Output the (X, Y) coordinate of the center of the cell containing the given text.  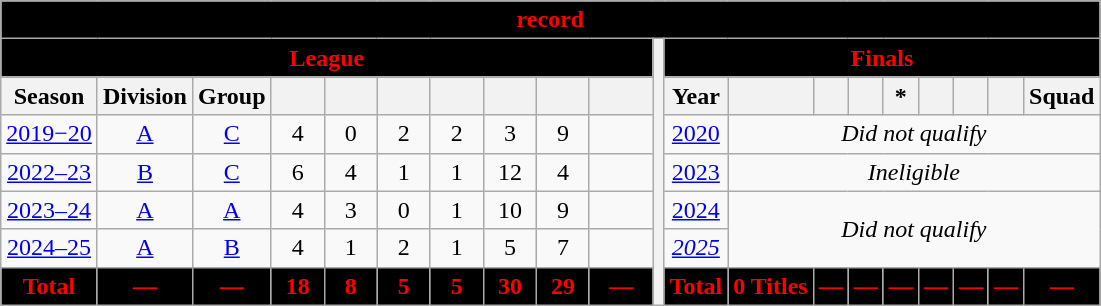
record (550, 20)
Division (144, 96)
12 (510, 172)
6 (298, 172)
2025 (696, 248)
2024 (696, 210)
Ineligible (914, 172)
2020 (696, 134)
7 (562, 248)
Season (50, 96)
29 (562, 286)
2024–25 (50, 248)
2023–24 (50, 210)
10 (510, 210)
Group (232, 96)
0 Titles (771, 286)
Finals (882, 58)
2022–23 (50, 172)
30 (510, 286)
League (327, 58)
2023 (696, 172)
18 (298, 286)
Squad (1062, 96)
2019−20 (50, 134)
* (900, 96)
Year (696, 96)
8 (350, 286)
